For the text-containing cell, return its midpoint in (x, y) coordinate format. 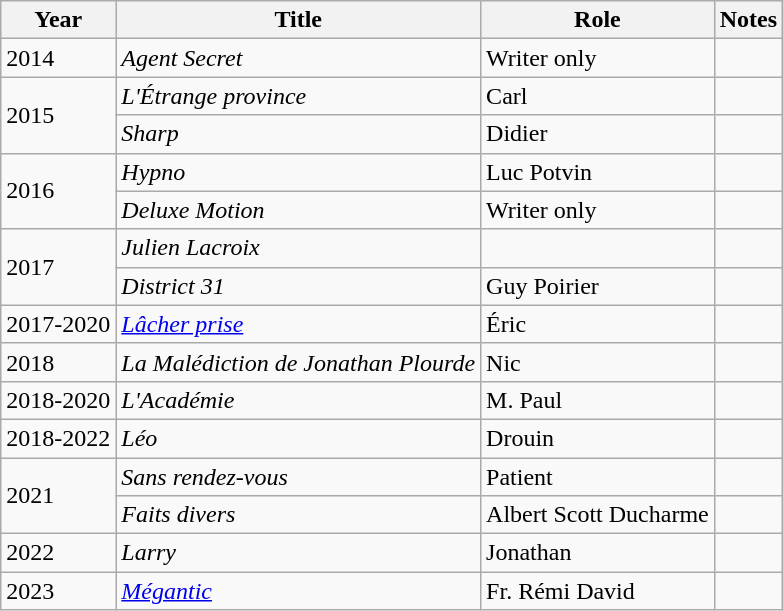
M. Paul (598, 400)
Drouin (598, 438)
Patient (598, 477)
2017-2020 (58, 324)
Deluxe Motion (298, 210)
Didier (598, 134)
Notes (748, 20)
District 31 (298, 286)
Luc Potvin (598, 172)
2021 (58, 496)
2017 (58, 267)
2022 (58, 553)
L'Académie (298, 400)
Nic (598, 362)
Léo (298, 438)
Fr. Rémi David (598, 591)
Jonathan (598, 553)
2016 (58, 191)
Title (298, 20)
Julien Lacroix (298, 248)
2018 (58, 362)
La Malédiction de Jonathan Plourde (298, 362)
Hypno (298, 172)
Albert Scott Ducharme (598, 515)
2015 (58, 115)
2018-2020 (58, 400)
Lâcher prise (298, 324)
Larry (298, 553)
Carl (598, 96)
Year (58, 20)
Sharp (298, 134)
Guy Poirier (598, 286)
2014 (58, 58)
2018-2022 (58, 438)
Mégantic (298, 591)
L'Étrange province (298, 96)
Faits divers (298, 515)
2023 (58, 591)
Role (598, 20)
Agent Secret (298, 58)
Sans rendez-vous (298, 477)
Éric (598, 324)
